For the text-containing cell, return its midpoint in (X, Y) coordinate format. 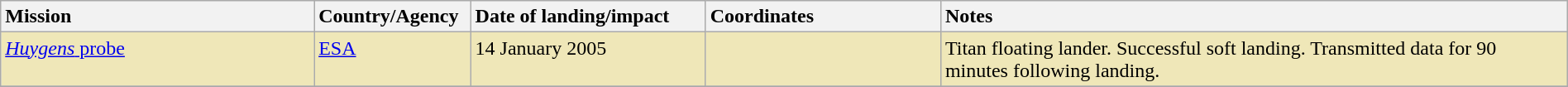
Huygens probe (157, 60)
Mission (157, 17)
Date of landing/impact (588, 17)
Titan floating lander. Successful soft landing. Transmitted data for 90 minutes following landing. (1254, 60)
Coordinates (823, 17)
14 January 2005 (588, 60)
Notes (1254, 17)
ESA (392, 60)
Country/Agency (392, 17)
